Detect which cell encompasses the target text, then output its [X, Y] center coordinate. 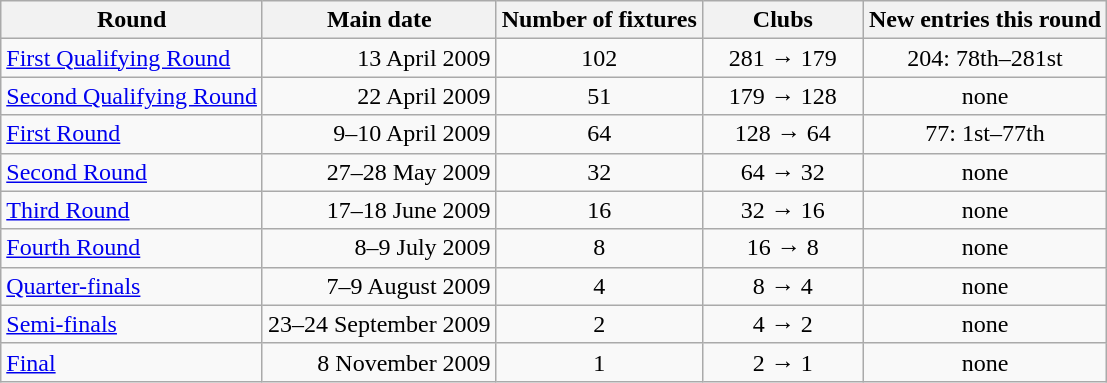
23–24 September 2009 [379, 324]
22 April 2009 [379, 96]
Semi-finals [132, 324]
32 [599, 172]
102 [599, 58]
Final [132, 362]
77: 1st–77th [984, 134]
Number of fixtures [599, 20]
8 [599, 248]
7–9 August 2009 [379, 286]
First Round [132, 134]
8 → 4 [782, 286]
New entries this round [984, 20]
32 → 16 [782, 210]
Fourth Round [132, 248]
Round [132, 20]
2 [599, 324]
281 → 179 [782, 58]
64 → 32 [782, 172]
128 → 64 [782, 134]
Main date [379, 20]
13 April 2009 [379, 58]
2 → 1 [782, 362]
4 → 2 [782, 324]
16 [599, 210]
64 [599, 134]
First Qualifying Round [132, 58]
51 [599, 96]
17–18 June 2009 [379, 210]
204: 78th–281st [984, 58]
1 [599, 362]
Third Round [132, 210]
Clubs [782, 20]
Quarter-finals [132, 286]
Second Round [132, 172]
Second Qualifying Round [132, 96]
179 → 128 [782, 96]
9–10 April 2009 [379, 134]
16 → 8 [782, 248]
8–9 July 2009 [379, 248]
8 November 2009 [379, 362]
27–28 May 2009 [379, 172]
4 [599, 286]
